Provide the (x, y) coordinate of the cell's center where the given text is located.  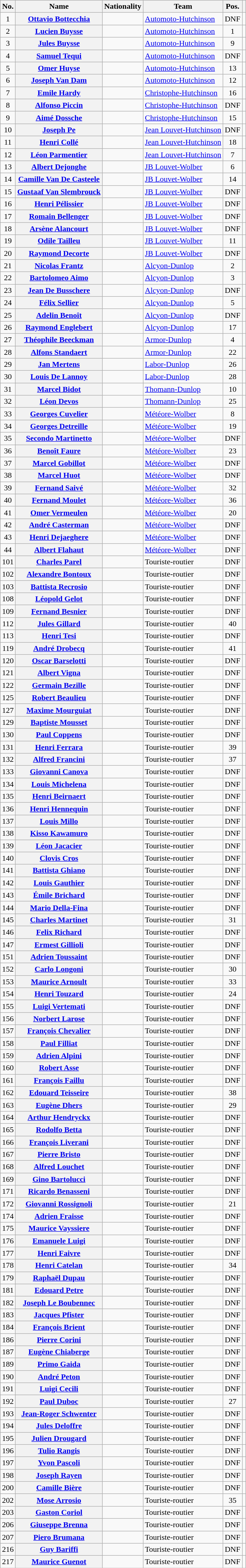
192 (8, 1401)
203 (8, 1512)
Battista Ghiano (59, 870)
François Liverani (59, 1142)
Fernand Saivé (59, 488)
Giovanni Canova (59, 772)
Albert Flahaut (59, 550)
Louis Millo (59, 821)
Gaston Coriol (59, 1512)
Marcel Bidot (59, 389)
172 (8, 1204)
Maxime Mourguiat (59, 710)
Battista Recrosio (59, 587)
Eugène Dhers (59, 1105)
131 (8, 747)
Giuseppe Brenna (59, 1525)
Gino Bartolucci (59, 1179)
Maurice Guenot (59, 1562)
Pos. (233, 6)
Georges Detreille (59, 426)
119 (8, 648)
André Casterman (59, 525)
Baptiste Mousset (59, 722)
Nationality (123, 6)
Adrien Fraisse (59, 1216)
103 (8, 587)
160 (8, 1068)
Jean-Roger Schwenter (59, 1414)
101 (8, 562)
Aimé Dossche (59, 117)
195 (8, 1438)
Paul Filliat (59, 1043)
178 (8, 1265)
François Chevalier (59, 1031)
179 (8, 1278)
Luigi Cecili (59, 1389)
Henri Pélissier (59, 204)
109 (8, 611)
Odile Tailleu (59, 241)
Jean De Busschere (59, 290)
Fernand Besnier (59, 611)
139 (8, 846)
Henri Faivre (59, 1253)
135 (8, 796)
Pierre Corini (59, 1340)
183 (8, 1315)
Léon Parmentier (59, 155)
206 (8, 1525)
Fernand Moulet (59, 500)
184 (8, 1327)
127 (8, 710)
Léopold Gelot (59, 599)
Tulio Rangis (59, 1451)
174 (8, 1216)
Name (59, 6)
Ermest Gillioli (59, 945)
Théophile Beeckman (59, 340)
176 (8, 1241)
Secondo Martinetto (59, 438)
Mose Arrosio (59, 1500)
Léon Devos (59, 401)
Team (183, 6)
42 (8, 525)
Émile Brichard (59, 895)
217 (8, 1562)
122 (8, 685)
129 (8, 722)
Yvon Pascoli (59, 1463)
155 (8, 1006)
Clovis Cros (59, 858)
151 (8, 957)
198 (8, 1475)
François Brient (59, 1327)
163 (8, 1105)
Robert Asse (59, 1068)
Arsène Alancourt (59, 229)
Joseph Van Dam (59, 80)
161 (8, 1080)
186 (8, 1340)
Kisso Kawamuro (59, 833)
Benoît Faure (59, 451)
190 (8, 1377)
Albert Dejonghe (59, 167)
André Peton (59, 1377)
Raymond Englebert (59, 327)
Jan Mertens (59, 365)
132 (8, 760)
Camille Van De Casteele (59, 179)
Marcel Huot (59, 475)
Raymond Decorte (59, 253)
André Drobecq (59, 648)
Arthur Hendryckx (59, 1117)
108 (8, 599)
Charles Parel (59, 562)
Alfred Francini (59, 760)
Robert Beaulieu (59, 698)
130 (8, 735)
Raphaël Dupau (59, 1278)
Ottavio Bottecchia (59, 19)
181 (8, 1290)
Louis De Lannoy (59, 377)
141 (8, 870)
168 (8, 1167)
Joseph Pe (59, 130)
Charles Martinet (59, 920)
Samuel Tequi (59, 56)
113 (8, 636)
153 (8, 982)
Edouard Teisseire (59, 1093)
Omer Huyse (59, 68)
43 (8, 537)
Henri Dejaeghere (59, 537)
207 (8, 1537)
Henri Ferrara (59, 747)
120 (8, 661)
152 (8, 969)
164 (8, 1117)
Adrien Toussaint (59, 957)
Joseph Le Boubennec (59, 1302)
Henri Collé (59, 142)
189 (8, 1364)
Camille Bière (59, 1488)
Alfonso Piccin (59, 105)
Alfons Standaert (59, 352)
Eugène Chiaberge (59, 1352)
134 (8, 784)
187 (8, 1352)
44 (8, 550)
159 (8, 1056)
166 (8, 1142)
191 (8, 1389)
136 (8, 809)
Marcel Gobillot (59, 463)
Henri Catelan (59, 1265)
Germain Bezille (59, 685)
Norbert Larose (59, 1019)
216 (8, 1550)
169 (8, 1179)
Gustaaf Van Slembrouck (59, 192)
Jules Buysse (59, 43)
Oscar Barselotti (59, 661)
200 (8, 1488)
Omer Vermeulen (59, 512)
171 (8, 1191)
Jules Gillard (59, 624)
Joseph Rayen (59, 1475)
144 (8, 907)
Léon Jacacier (59, 846)
196 (8, 1451)
Paul Coppens (59, 735)
138 (8, 833)
Emanuele Luigi (59, 1241)
Lucien Buysse (59, 31)
Paul Duboc (59, 1401)
193 (8, 1414)
140 (8, 858)
Alfred Louchet (59, 1167)
154 (8, 994)
Nicolas Frantz (59, 266)
No. (8, 6)
133 (8, 772)
Alexandre Bontoux (59, 574)
Henri Beirnaert (59, 796)
162 (8, 1093)
175 (8, 1228)
121 (8, 673)
Primo Gaida (59, 1364)
Henri Tesi (59, 636)
François Faillu (59, 1080)
143 (8, 895)
Emile Hardy (59, 93)
102 (8, 574)
Rodolfo Betta (59, 1130)
182 (8, 1302)
Edouard Petre (59, 1290)
125 (8, 698)
Henri Touzard (59, 994)
202 (8, 1500)
177 (8, 1253)
Mario Della-Fina (59, 907)
Carlo Longoni (59, 969)
Adrien Alpini (59, 1056)
142 (8, 883)
Félix Sellier (59, 303)
Bartolomeo Aimo (59, 278)
158 (8, 1043)
167 (8, 1155)
Louis Michelena (59, 784)
Ricardo Benasseni (59, 1191)
146 (8, 932)
Georges Cuvelier (59, 414)
Maurice Arnoult (59, 982)
145 (8, 920)
157 (8, 1031)
Pierre Bristo (59, 1155)
Luigi Vertemati (59, 1006)
Louis Gauthier (59, 883)
Adelin Benoît (59, 315)
Maurice Vayssiere (59, 1228)
194 (8, 1426)
Julien Drougard (59, 1438)
156 (8, 1019)
165 (8, 1130)
112 (8, 624)
Albert Vigna (59, 673)
Felix Richard (59, 932)
137 (8, 821)
Romain Bellenger (59, 216)
197 (8, 1463)
Giovanni Rossignoli (59, 1204)
Jules Deloffre (59, 1426)
Piero Brumana (59, 1537)
Henri Hennequin (59, 809)
Jacques Pfister (59, 1315)
Guy Bariffi (59, 1550)
147 (8, 945)
